From the cell containing the given text, extract its center point as (X, Y) coordinate. 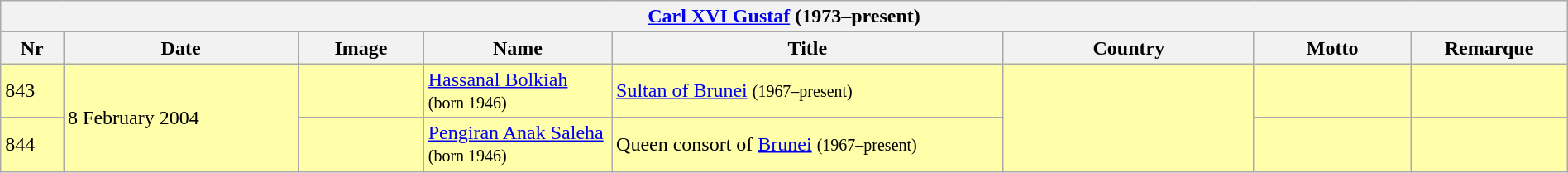
Sultan of Brunei (1967–present) (808, 91)
Name (518, 48)
Motto (1331, 48)
Date (181, 48)
844 (32, 144)
Carl XVI Gustaf (1973–present) (784, 17)
843 (32, 91)
Country (1128, 48)
Hassanal Bolkiah(born 1946) (518, 91)
Queen consort of Brunei (1967–present) (808, 144)
Title (808, 48)
Pengiran Anak Saleha(born 1946) (518, 144)
8 February 2004 (181, 118)
Remarque (1489, 48)
Image (361, 48)
Nr (32, 48)
